Return the [X, Y] coordinate for the center point of the cell that contains the specified text.  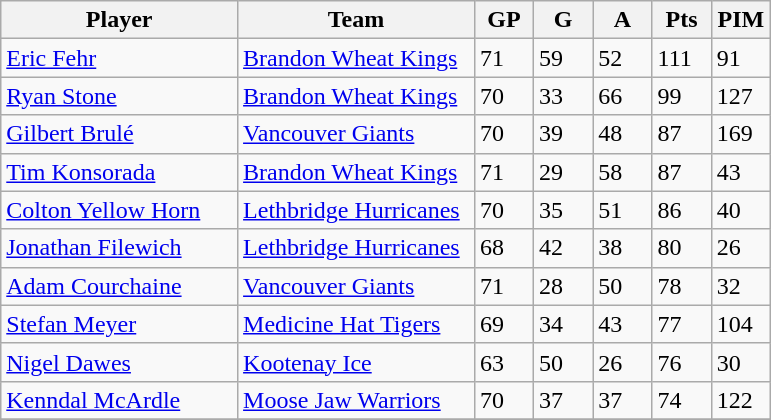
169 [740, 134]
Colton Yellow Horn [120, 210]
33 [564, 96]
127 [740, 96]
52 [622, 58]
122 [740, 400]
39 [564, 134]
76 [682, 362]
G [564, 20]
Adam Courchaine [120, 286]
111 [682, 58]
PIM [740, 20]
Team [356, 20]
63 [504, 362]
59 [564, 58]
78 [682, 286]
80 [682, 248]
48 [622, 134]
30 [740, 362]
99 [682, 96]
Ryan Stone [120, 96]
Player [120, 20]
Stefan Meyer [120, 324]
Pts [682, 20]
40 [740, 210]
GP [504, 20]
35 [564, 210]
29 [564, 172]
74 [682, 400]
Nigel Dawes [120, 362]
Gilbert Brulé [120, 134]
104 [740, 324]
Kootenay Ice [356, 362]
42 [564, 248]
32 [740, 286]
Kenndal McArdle [120, 400]
Medicine Hat Tigers [356, 324]
A [622, 20]
51 [622, 210]
Moose Jaw Warriors [356, 400]
Tim Konsorada [120, 172]
77 [682, 324]
58 [622, 172]
86 [682, 210]
69 [504, 324]
34 [564, 324]
91 [740, 58]
28 [564, 286]
66 [622, 96]
38 [622, 248]
Jonathan Filewich [120, 248]
Eric Fehr [120, 58]
68 [504, 248]
